Locate the cell with the specified text and output its (x, y) center coordinate. 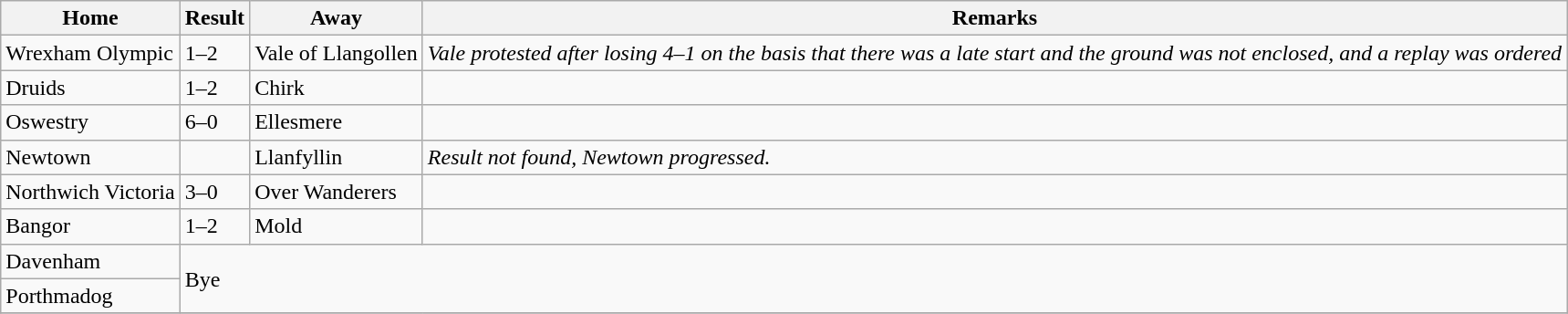
Vale protested after losing 4–1 on the basis that there was a late start and the ground was not enclosed, and a replay was ordered (994, 53)
Bangor (90, 226)
Llanfyllin (337, 157)
6–0 (214, 122)
Remarks (994, 18)
Wrexham Olympic (90, 53)
Home (90, 18)
Druids (90, 88)
Over Wanderers (337, 192)
Result (214, 18)
Oswestry (90, 122)
Davenham (90, 261)
Away (337, 18)
3–0 (214, 192)
Ellesmere (337, 122)
Mold (337, 226)
Newtown (90, 157)
Result not found, Newtown progressed. (994, 157)
Porthmadog (90, 296)
Vale of Llangollen (337, 53)
Northwich Victoria (90, 192)
Bye (873, 278)
Chirk (337, 88)
